Identify which cell holds the provided text, then report its [x, y] central coordinate. 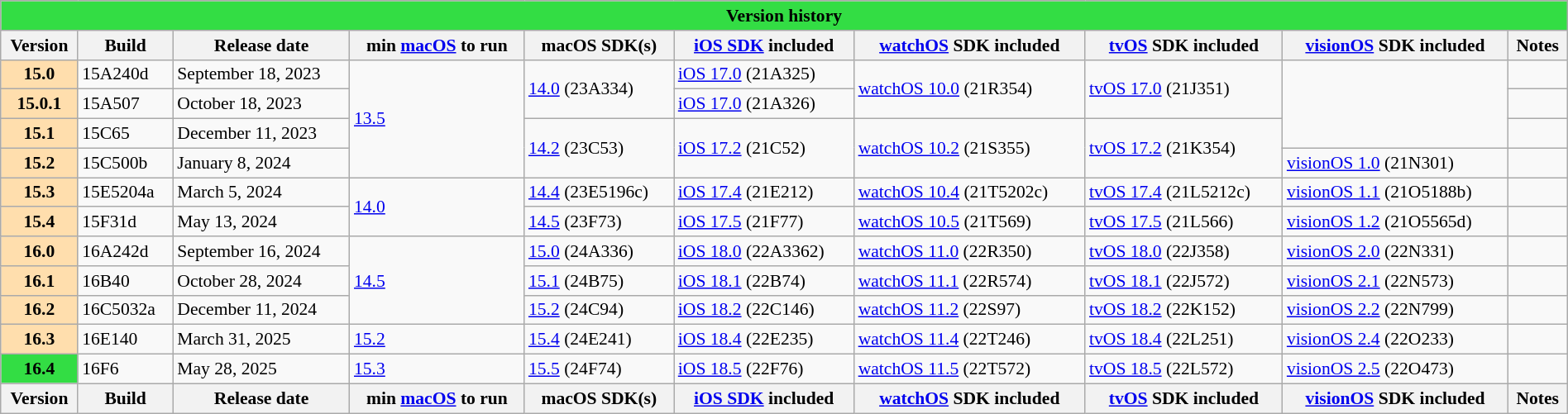
15F31d [126, 222]
15.0 (24A336) [599, 251]
14.5 [437, 281]
16C5032a [126, 310]
watchOS 10.2 (21S355) [969, 149]
16A242d [126, 251]
September 18, 2023 [261, 74]
December 11, 2024 [261, 310]
watchOS 11.0 (22R350) [969, 251]
15E5204a [126, 193]
tvOS 18.1 (22J572) [1184, 281]
visionOS 2.0 (22N331) [1395, 251]
December 11, 2023 [261, 134]
14.2 (23C53) [599, 149]
March 5, 2024 [261, 193]
tvOS 17.0 (21J351) [1184, 89]
visionOS 2.1 (22N573) [1395, 281]
14.4 (23E5196c) [599, 193]
iOS 18.5 (22F76) [764, 369]
visionOS 1.1 (21O5188b) [1395, 193]
watchOS 10.4 (21T5202c) [969, 193]
iOS 17.4 (21E212) [764, 193]
visionOS 2.4 (22O233) [1395, 340]
watchOS 10.5 (21T569) [969, 222]
tvOS 18.2 (22K152) [1184, 310]
16.0 [40, 251]
15.4 (24E241) [599, 340]
watchOS 11.4 (22T246) [969, 340]
15.1 (24B75) [599, 281]
October 28, 2024 [261, 281]
16B40 [126, 281]
watchOS 11.1 (22R574) [969, 281]
iOS 17.2 (21C52) [764, 149]
15.0.1 [40, 104]
March 31, 2025 [261, 340]
iOS 17.0 (21A326) [764, 104]
Version history [784, 16]
October 18, 2023 [261, 104]
15.4 [40, 222]
tvOS 17.4 (21L5212c) [1184, 193]
iOS 18.1 (22B74) [764, 281]
15C500b [126, 163]
May 28, 2025 [261, 369]
January 8, 2024 [261, 163]
visionOS 2.5 (22O473) [1395, 369]
15C65 [126, 134]
15.2 (24C94) [599, 310]
14.0 (23A334) [599, 89]
16.3 [40, 340]
watchOS 11.5 (22T572) [969, 369]
15.5 (24F74) [599, 369]
September 16, 2024 [261, 251]
16E140 [126, 340]
15.1 [40, 134]
15A240d [126, 74]
16.1 [40, 281]
iOS 17.5 (21F77) [764, 222]
iOS 17.0 (21A325) [764, 74]
13.5 [437, 118]
tvOS 18.0 (22J358) [1184, 251]
iOS 18.4 (22E235) [764, 340]
tvOS 17.5 (21L566) [1184, 222]
15.0 [40, 74]
14.5 (23F73) [599, 222]
tvOS 18.5 (22L572) [1184, 369]
tvOS 17.2 (21K354) [1184, 149]
May 13, 2024 [261, 222]
visionOS 1.2 (21O5565d) [1395, 222]
visionOS 1.0 (21N301) [1395, 163]
watchOS 10.0 (21R354) [969, 89]
watchOS 11.2 (22S97) [969, 310]
16.2 [40, 310]
15A507 [126, 104]
16F6 [126, 369]
visionOS 2.2 (22N799) [1395, 310]
iOS 18.2 (22C146) [764, 310]
tvOS 18.4 (22L251) [1184, 340]
16.4 [40, 369]
14.0 [437, 207]
iOS 18.0 (22A3362) [764, 251]
